For the text-containing cell, return its midpoint in [X, Y] coordinate format. 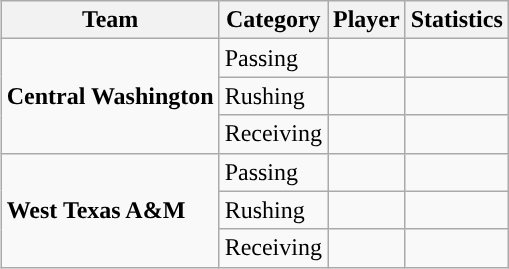
Player [367, 20]
Statistics [456, 20]
Central Washington [110, 96]
Team [110, 20]
Category [273, 20]
West Texas A&M [110, 210]
